Detect which cell encompasses the target text, then output its (X, Y) center coordinate. 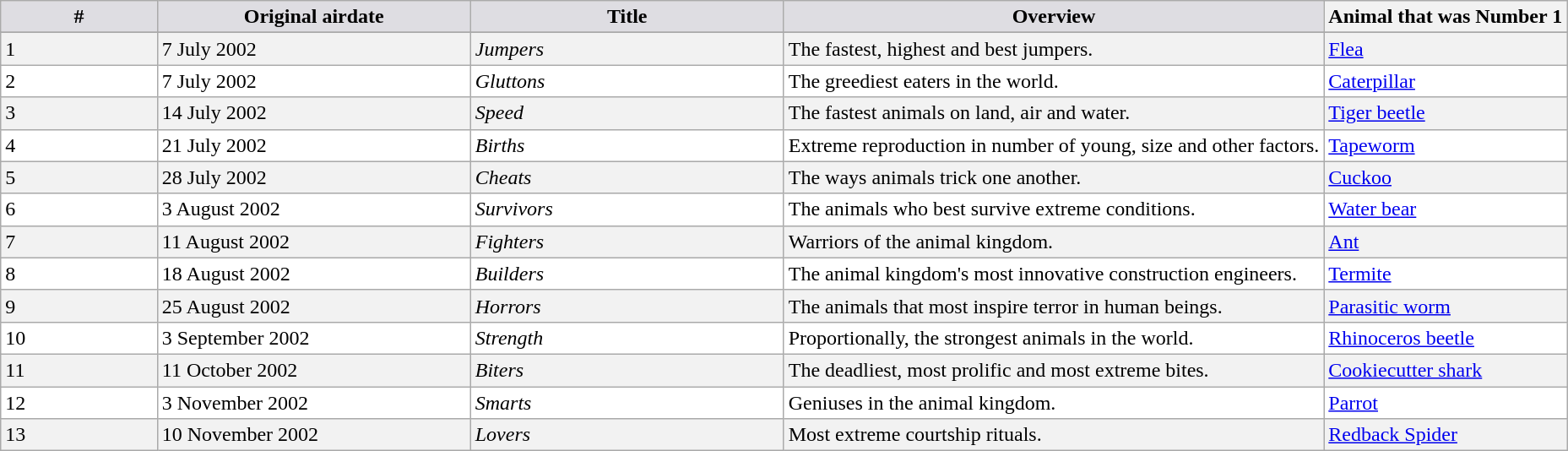
7 (79, 242)
The fastest, highest and best jumpers. (1054, 49)
21 July 2002 (314, 145)
5 (79, 177)
8 (79, 274)
Extreme reproduction in number of young, size and other factors. (1054, 145)
Lovers (627, 435)
The animals who best survive extreme conditions. (1054, 209)
Ant (1446, 242)
3 September 2002 (314, 338)
Births (627, 145)
Most extreme courtship rituals. (1054, 435)
Animal that was Number 1 (1446, 17)
Strength (627, 338)
Biters (627, 370)
Jumpers (627, 49)
Cuckoo (1446, 177)
The fastest animals on land, air and water. (1054, 113)
Cookiecutter shark (1446, 370)
11 (79, 370)
3 (79, 113)
Tiger beetle (1446, 113)
11 August 2002 (314, 242)
Horrors (627, 306)
25 August 2002 (314, 306)
Builders (627, 274)
9 (79, 306)
28 July 2002 (314, 177)
10 (79, 338)
Parrot (1446, 403)
Cheats (627, 177)
4 (79, 145)
# (79, 17)
The greediest eaters in the world. (1054, 81)
Title (627, 17)
14 July 2002 (314, 113)
Redback Spider (1446, 435)
18 August 2002 (314, 274)
Flea (1446, 49)
12 (79, 403)
Warriors of the animal kingdom. (1054, 242)
Water bear (1446, 209)
Termite (1446, 274)
Overview (1054, 17)
13 (79, 435)
3 November 2002 (314, 403)
Tapeworm (1446, 145)
Original airdate (314, 17)
The deadliest, most prolific and most extreme bites. (1054, 370)
Survivors (627, 209)
11 October 2002 (314, 370)
2 (79, 81)
Geniuses in the animal kingdom. (1054, 403)
Proportionally, the strongest animals in the world. (1054, 338)
Fighters (627, 242)
Speed (627, 113)
6 (79, 209)
10 November 2002 (314, 435)
Caterpillar (1446, 81)
Parasitic worm (1446, 306)
1 (79, 49)
Gluttons (627, 81)
The animals that most inspire terror in human beings. (1054, 306)
3 August 2002 (314, 209)
The ways animals trick one another. (1054, 177)
Smarts (627, 403)
Rhinoceros beetle (1446, 338)
The animal kingdom's most innovative construction engineers. (1054, 274)
